Locate the cell with the specified text and output its (X, Y) center coordinate. 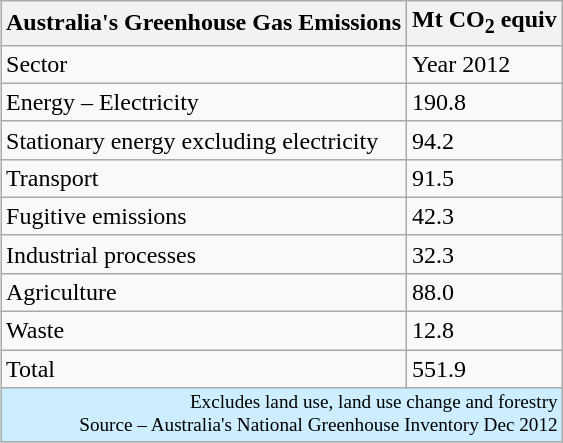
Fugitive emissions (203, 216)
Stationary energy excluding electricity (203, 140)
94.2 (485, 140)
91.5 (485, 178)
Excludes land use, land use change and forestrySource – Australia's National Greenhouse Inventory Dec 2012 (281, 415)
551.9 (485, 369)
Sector (203, 64)
Year 2012 (485, 64)
Transport (203, 178)
88.0 (485, 292)
Australia's Greenhouse Gas Emissions (203, 23)
Total (203, 369)
Industrial processes (203, 254)
Mt CO2 equiv (485, 23)
190.8 (485, 102)
Agriculture (203, 292)
42.3 (485, 216)
32.3 (485, 254)
12.8 (485, 331)
Waste (203, 331)
Energy – Electricity (203, 102)
